Return [x, y] of the center of cell containing provided text 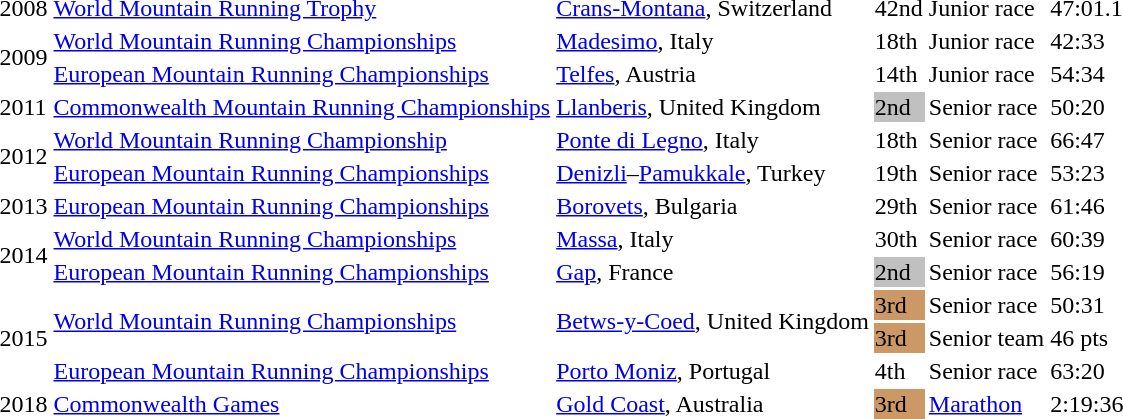
Ponte di Legno, Italy [713, 140]
World Mountain Running Championship [302, 140]
Telfes, Austria [713, 74]
30th [898, 239]
Porto Moniz, Portugal [713, 371]
Llanberis, United Kingdom [713, 107]
Gap, France [713, 272]
14th [898, 74]
Commonwealth Games [302, 404]
19th [898, 173]
4th [898, 371]
Gold Coast, Australia [713, 404]
Marathon [986, 404]
Borovets, Bulgaria [713, 206]
Senior team [986, 338]
Betws-y-Coed, United Kingdom [713, 322]
29th [898, 206]
Madesimo, Italy [713, 41]
Commonwealth Mountain Running Championships [302, 107]
Denizli–Pamukkale, Turkey [713, 173]
Massa, Italy [713, 239]
